Return [X, Y] of the center of cell containing provided text 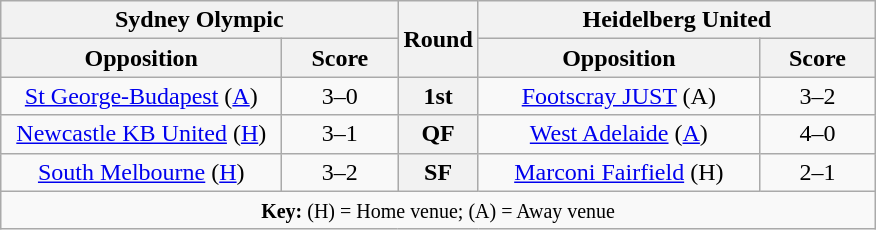
3–1 [340, 134]
Key: (H) = Home venue; (A) = Away venue [438, 210]
3–0 [340, 96]
West Adelaide (A) [618, 134]
4–0 [817, 134]
Marconi Fairfield (H) [618, 172]
QF [438, 134]
Footscray JUST (A) [618, 96]
SF [438, 172]
1st [438, 96]
Newcastle KB United (H) [142, 134]
2–1 [817, 172]
Heidelberg United [676, 20]
Round [438, 39]
St George-Budapest (A) [142, 96]
South Melbourne (H) [142, 172]
Sydney Olympic [200, 20]
